Output the [X, Y] coordinate of the center of the cell containing the given text.  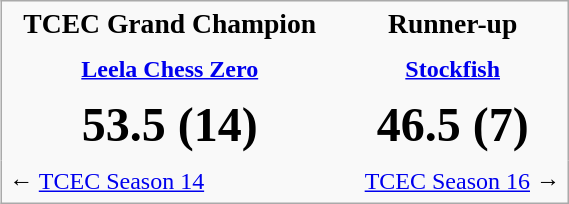
TCEC Grand Champion [170, 24]
← TCEC Season 14 [170, 182]
TCEC Season 16 → [453, 182]
46.5 (7) [453, 125]
Runner-up [453, 24]
53.5 (14) [170, 125]
Stockfish [453, 69]
Leela Chess Zero [170, 69]
